Return the (X, Y) coordinate for the center point of the cell that contains the specified text.  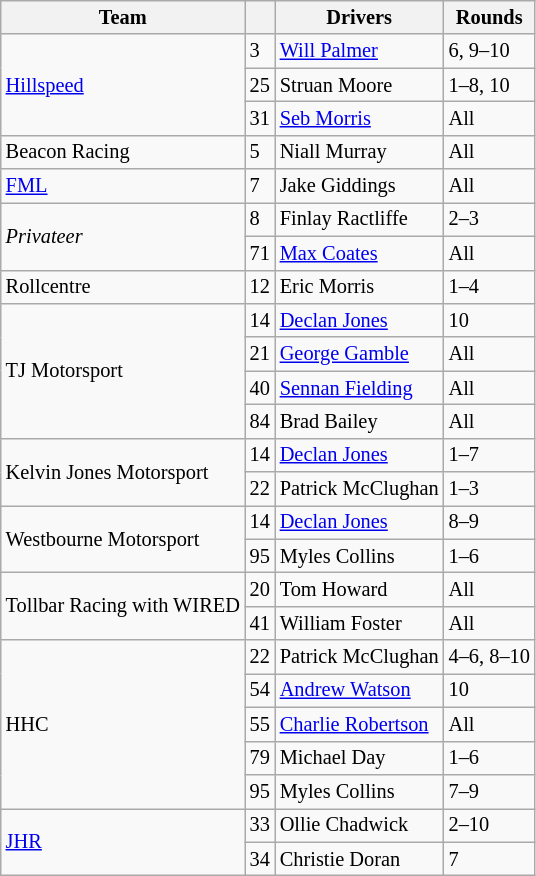
Rounds (490, 17)
7–9 (490, 791)
Brad Bailey (360, 421)
Max Coates (360, 253)
Team (123, 17)
Sennan Fielding (360, 388)
6, 9–10 (490, 51)
FML (123, 186)
3 (260, 51)
Beacon Racing (123, 152)
Privateer (123, 236)
Westbourne Motorsport (123, 538)
84 (260, 421)
8–9 (490, 522)
8 (260, 219)
Drivers (360, 17)
5 (260, 152)
1–8, 10 (490, 85)
Finlay Ractliffe (360, 219)
34 (260, 859)
Seb Morris (360, 118)
JHR (123, 842)
Michael Day (360, 758)
41 (260, 623)
33 (260, 825)
20 (260, 589)
79 (260, 758)
Struan Moore (360, 85)
Will Palmer (360, 51)
71 (260, 253)
21 (260, 354)
William Foster (360, 623)
Tom Howard (360, 589)
1–4 (490, 287)
Niall Murray (360, 152)
25 (260, 85)
55 (260, 724)
1–3 (490, 489)
Charlie Robertson (360, 724)
Ollie Chadwick (360, 825)
Jake Giddings (360, 186)
2–10 (490, 825)
4–6, 8–10 (490, 657)
George Gamble (360, 354)
54 (260, 690)
Eric Morris (360, 287)
12 (260, 287)
TJ Motorsport (123, 370)
Rollcentre (123, 287)
Hillspeed (123, 84)
40 (260, 388)
HHC (123, 724)
Tollbar Racing with WIRED (123, 606)
31 (260, 118)
Christie Doran (360, 859)
Kelvin Jones Motorsport (123, 472)
Andrew Watson (360, 690)
2–3 (490, 219)
1–7 (490, 455)
